Extract the [x, y] coordinate from the center of the cell holding the provided text.  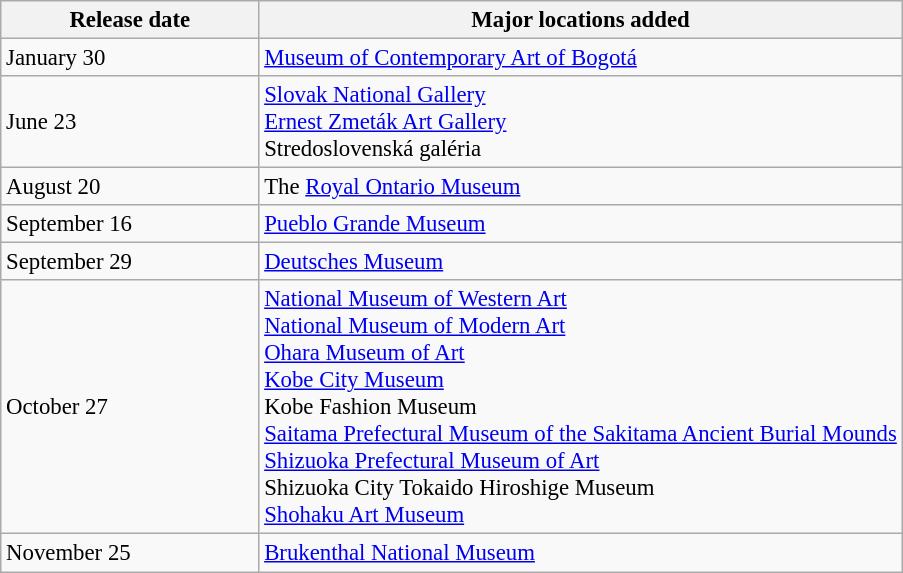
Major locations added [580, 20]
The Royal Ontario Museum [580, 187]
Brukenthal National Museum [580, 553]
October 27 [130, 407]
Deutsches Museum [580, 262]
Pueblo Grande Museum [580, 224]
Museum of Contemporary Art of Bogotá [580, 58]
August 20 [130, 187]
September 29 [130, 262]
Slovak National Gallery Ernest Zmeták Art Gallery Stredoslovenská galéria [580, 122]
September 16 [130, 224]
January 30 [130, 58]
June 23 [130, 122]
Release date [130, 20]
November 25 [130, 553]
